Pinpoint the cell where the given text exists, returning its [X, Y] midpoint coordinate. 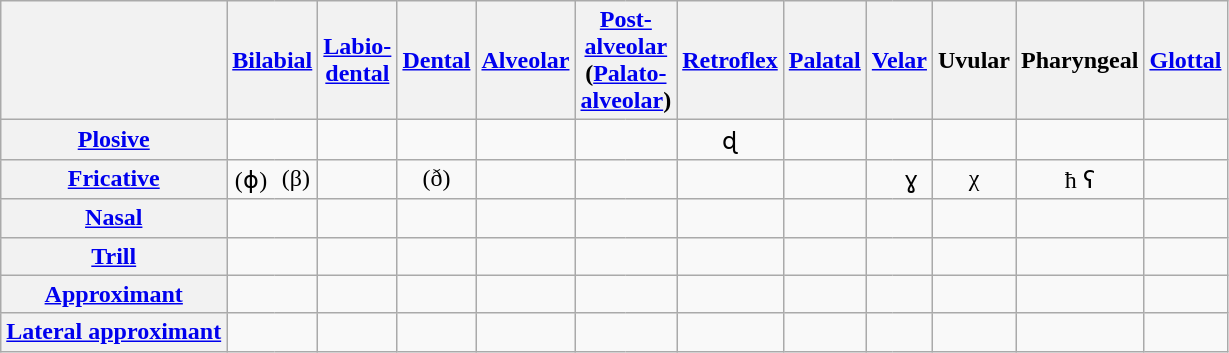
Velar [899, 60]
Bilabial [272, 60]
Uvular [974, 60]
(β) [296, 179]
Fricative [114, 179]
Lateral approximant [114, 332]
Approximant [114, 294]
(ð) [436, 179]
Dental [436, 60]
Retroflex [730, 60]
Palatal [824, 60]
ħ ʕ [1080, 179]
Plosive [114, 140]
Trill [114, 256]
Glottal [1186, 60]
Labio-dental [358, 60]
ɖ [730, 140]
Nasal [114, 218]
Pharyngeal [1080, 60]
Alveolar [526, 60]
(ɸ) [251, 179]
ɣ [912, 179]
χ [974, 179]
Post-alveolar(Palato-alveolar) [626, 60]
